From the cell containing the given text, extract its center point as (x, y) coordinate. 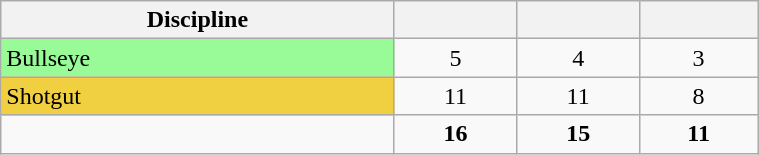
3 (698, 58)
15 (578, 134)
16 (456, 134)
4 (578, 58)
Shotgut (198, 96)
Bullseye (198, 58)
8 (698, 96)
5 (456, 58)
Discipline (198, 20)
